Extract the [x, y] coordinate from the center of the cell holding the provided text.  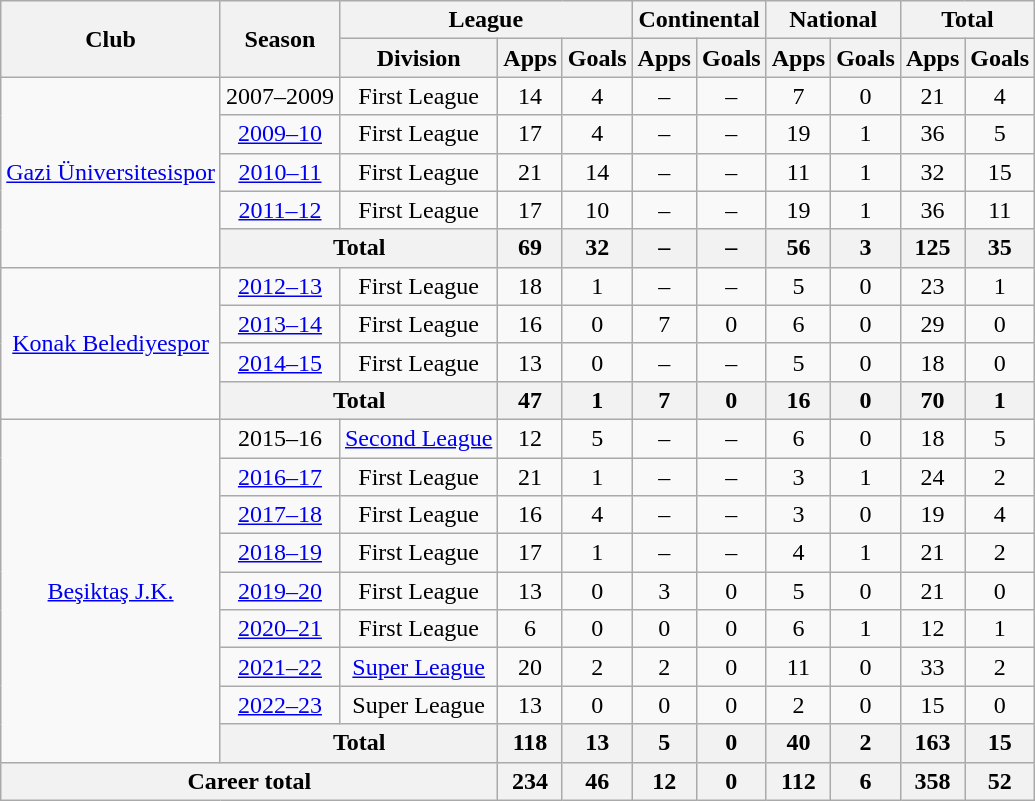
2012–13 [280, 286]
2011–12 [280, 210]
112 [798, 781]
Second League [418, 438]
24 [932, 477]
2022–23 [280, 705]
Career total [250, 781]
Season [280, 39]
46 [597, 781]
35 [1000, 248]
52 [1000, 781]
2016–17 [280, 477]
2015–16 [280, 438]
Gazi Üniversitesispor [111, 172]
2013–14 [280, 324]
33 [932, 667]
40 [798, 743]
10 [597, 210]
2018–19 [280, 553]
2007–2009 [280, 96]
56 [798, 248]
League [486, 20]
Division [418, 58]
Club [111, 39]
Continental [699, 20]
2019–20 [280, 591]
2014–15 [280, 362]
2009–10 [280, 134]
Konak Belediyespor [111, 343]
29 [932, 324]
234 [530, 781]
2021–22 [280, 667]
358 [932, 781]
69 [530, 248]
Beşiktaş J.K. [111, 590]
20 [530, 667]
23 [932, 286]
70 [932, 400]
2017–18 [280, 515]
47 [530, 400]
2020–21 [280, 629]
National [833, 20]
2010–11 [280, 172]
118 [530, 743]
125 [932, 248]
163 [932, 743]
